Provide the [X, Y] coordinate of the cell's center where the given text is located.  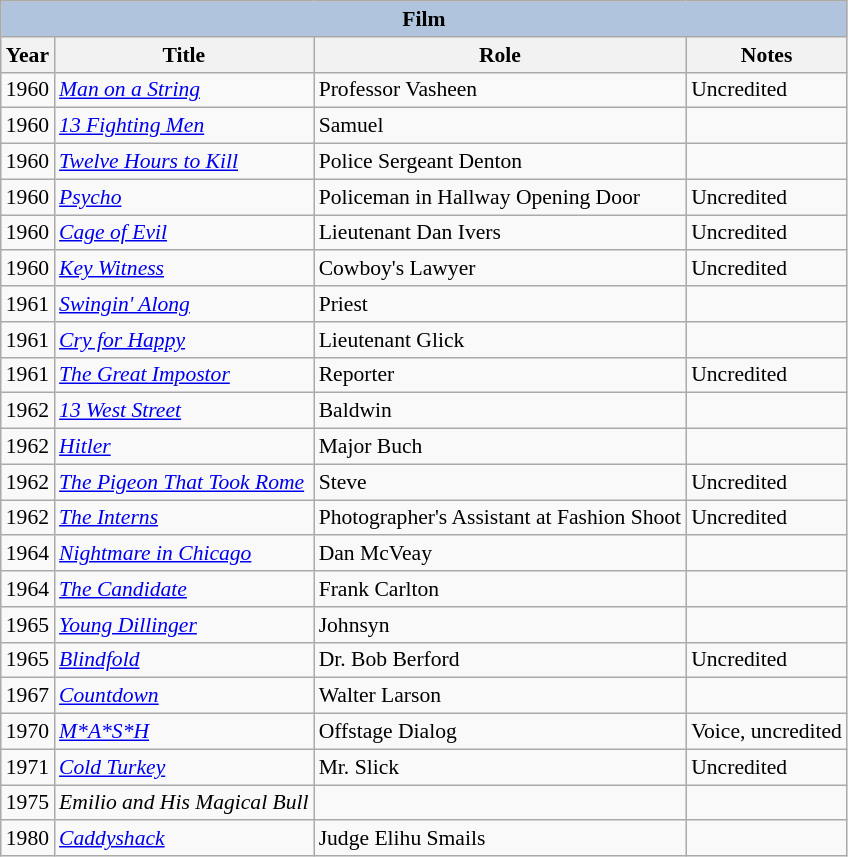
Cowboy's Lawyer [500, 269]
Nightmare in Chicago [184, 554]
Professor Vasheen [500, 90]
Frank Carlton [500, 589]
Cage of Evil [184, 233]
The Interns [184, 518]
Blindfold [184, 660]
Dan McVeay [500, 554]
Cold Turkey [184, 767]
Lieutenant Dan Ivers [500, 233]
Voice, uncredited [766, 732]
Steve [500, 482]
Film [424, 19]
Lieutenant Glick [500, 340]
Psycho [184, 197]
Countdown [184, 696]
The Great Impostor [184, 375]
The Candidate [184, 589]
Key Witness [184, 269]
Caddyshack [184, 839]
Cry for Happy [184, 340]
Judge Elihu Smails [500, 839]
Offstage Dialog [500, 732]
Emilio and His Magical Bull [184, 803]
Police Sergeant Denton [500, 162]
Notes [766, 55]
The Pigeon That Took Rome [184, 482]
Man on a String [184, 90]
Mr. Slick [500, 767]
Year [28, 55]
Reporter [500, 375]
13 West Street [184, 411]
1970 [28, 732]
Title [184, 55]
1971 [28, 767]
1975 [28, 803]
Policeman in Hallway Opening Door [500, 197]
1967 [28, 696]
1980 [28, 839]
Walter Larson [500, 696]
Swingin' Along [184, 304]
Samuel [500, 126]
Dr. Bob Berford [500, 660]
Photographer's Assistant at Fashion Shoot [500, 518]
Priest [500, 304]
M*A*S*H [184, 732]
Twelve Hours to Kill [184, 162]
13 Fighting Men [184, 126]
Baldwin [500, 411]
Hitler [184, 447]
Major Buch [500, 447]
Young Dillinger [184, 625]
Johnsyn [500, 625]
Role [500, 55]
